Return the [X, Y] coordinate for the center point of the cell that contains the specified text.  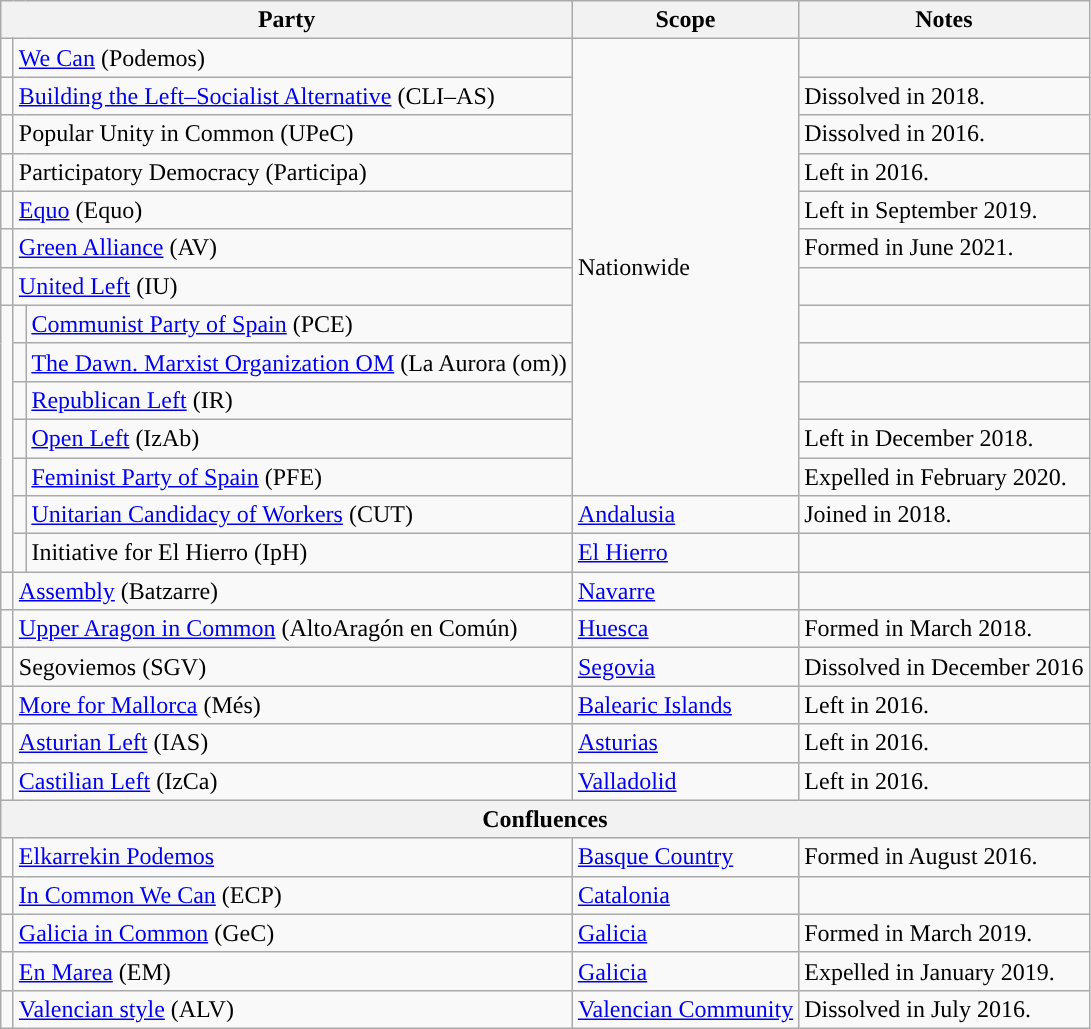
Segovia [685, 667]
Valencian style (ALV) [292, 1009]
Basque Country [685, 857]
El Hierro [685, 553]
Left in December 2018. [944, 438]
Valencian Community [685, 1009]
Formed in August 2016. [944, 857]
Formed in March 2019. [944, 933]
Open Left (IzAb) [299, 438]
Green Alliance (AV) [292, 248]
Upper Aragon in Common (AltoAragón en Común) [292, 629]
Communist Party of Spain (PCE) [299, 324]
Dissolved in July 2016. [944, 1009]
Dissolved in 2018. [944, 96]
Dissolved in December 2016 [944, 667]
En Marea (EM) [292, 971]
We Can (Podemos) [292, 58]
Initiative for El Hierro (IpH) [299, 553]
Galicia in Common (GeC) [292, 933]
Expelled in February 2020. [944, 477]
More for Mallorca (Més) [292, 705]
Joined in 2018. [944, 515]
Navarre [685, 591]
In Common We Can (ECP) [292, 895]
Dissolved in 2016. [944, 134]
Assembly (Batzarre) [292, 591]
Huesca [685, 629]
Party [287, 20]
Expelled in January 2019. [944, 971]
Popular Unity in Common (UPeC) [292, 134]
Balearic Islands [685, 705]
Notes [944, 20]
Equo (Equo) [292, 210]
United Left (IU) [292, 286]
Feminist Party of Spain (PFE) [299, 477]
Segoviemos (SGV) [292, 667]
Asturias [685, 743]
Catalonia [685, 895]
The Dawn. Marxist Organization OM (La Aurora (om)) [299, 362]
Scope [685, 20]
Elkarrekin Podemos [292, 857]
Formed in June 2021. [944, 248]
Andalusia [685, 515]
Castilian Left (IzCa) [292, 781]
Building the Left–Socialist Alternative (CLI–AS) [292, 96]
Formed in March 2018. [944, 629]
Participatory Democracy (Participa) [292, 172]
Republican Left (IR) [299, 400]
Left in September 2019. [944, 210]
Valladolid [685, 781]
Asturian Left (IAS) [292, 743]
Nationwide [685, 268]
Confluences [545, 819]
Unitarian Candidacy of Workers (CUT) [299, 515]
